Output the [x, y] coordinate of the center of the cell containing the given text.  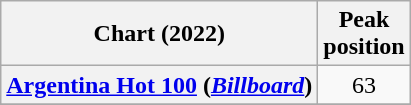
Argentina Hot 100 (Billboard) [160, 85]
Peakposition [364, 34]
Chart (2022) [160, 34]
63 [364, 85]
